Determine the [X, Y] coordinate at the center of the cell enclosing the given text.  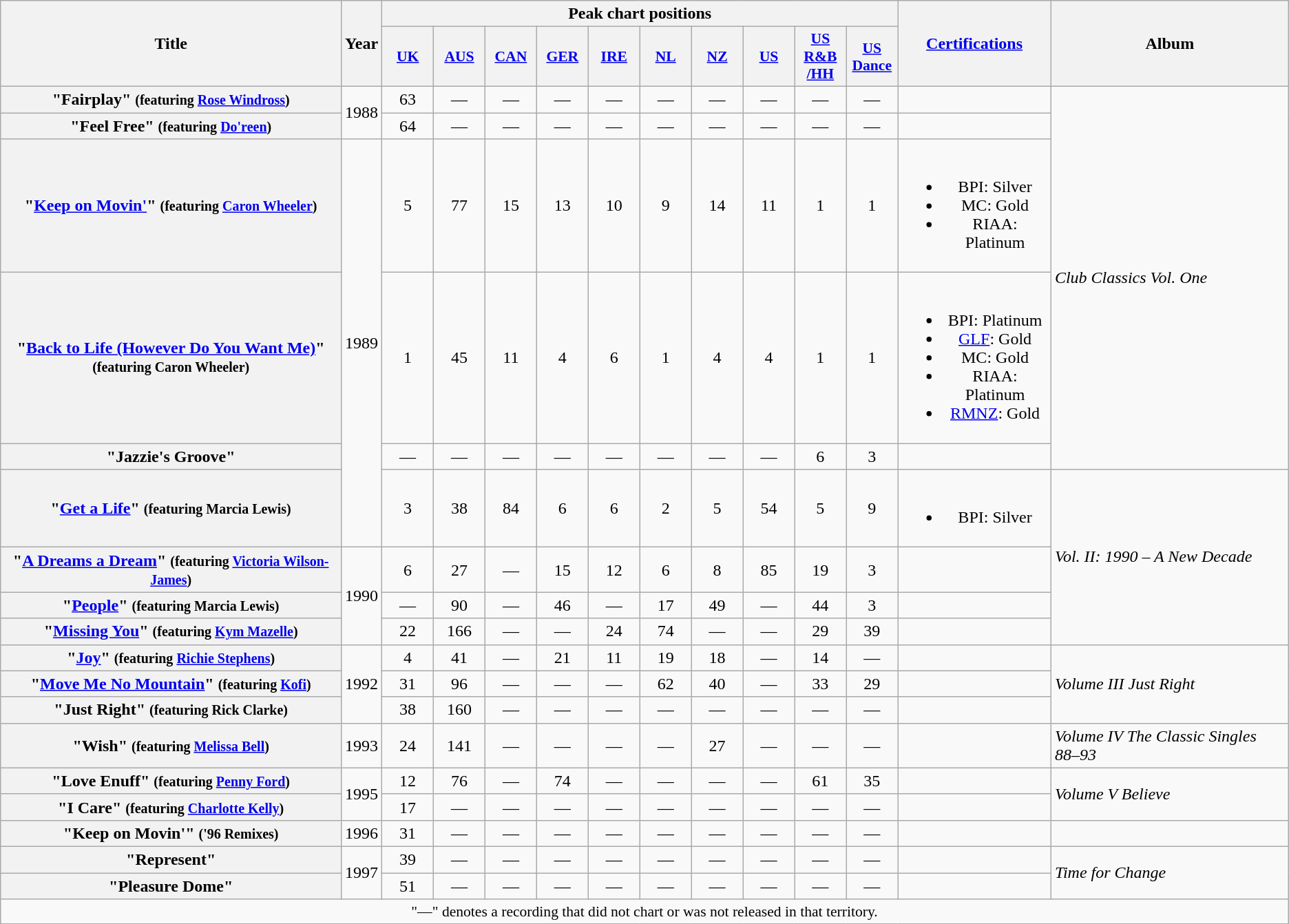
"Represent" [171, 859]
1997 [362, 872]
"Feel Free" (featuring Do'reen) [171, 126]
Volume IV The Classic Singles 88–93 [1169, 745]
54 [768, 508]
NL [665, 56]
"People" (featuring Marcia Lewis) [171, 605]
160 [460, 710]
Time for Change [1169, 872]
"A Dreams a Dream" (featuring Victoria Wilson-James) [171, 570]
1989 [362, 343]
"Move Me No Mountain" (featuring Kofi) [171, 684]
41 [460, 658]
"Wish" (featuring Melissa Bell) [171, 745]
Year [362, 44]
NZ [717, 56]
Title [171, 44]
BPI: PlatinumGLF: GoldMC: GoldRIAA: PlatinumRMNZ: Gold [975, 358]
1992 [362, 684]
33 [821, 684]
40 [717, 684]
USDance [872, 56]
Volume III Just Right [1169, 684]
"Fairplay" (featuring Rose Windross) [171, 99]
96 [460, 684]
"—" denotes a recording that did not chart or was not released in that territory. [644, 912]
UK [408, 56]
Peak chart positions [640, 14]
IRE [614, 56]
"Jazzie's Groove" [171, 456]
1996 [362, 833]
166 [460, 631]
"Keep on Movin'" ('96 Remixes) [171, 833]
CAN [511, 56]
"Get a Life" (featuring Marcia Lewis) [171, 508]
GER [562, 56]
1995 [362, 794]
Certifications [975, 44]
BPI: Silver [975, 508]
"Love Enuff" (featuring Penny Ford) [171, 781]
Vol. II: 1990 – A New Decade [1169, 557]
Album [1169, 44]
85 [768, 570]
"Back to Life (However Do You Want Me)"(featuring Caron Wheeler) [171, 358]
63 [408, 99]
"Keep on Movin'" (featuring Caron Wheeler) [171, 206]
1993 [362, 745]
"I Care" (featuring Charlotte Kelly) [171, 807]
AUS [460, 56]
77 [460, 206]
"Just Right" (featuring Rick Clarke) [171, 710]
8 [717, 570]
90 [460, 605]
22 [408, 631]
2 [665, 508]
"Pleasure Dome" [171, 886]
18 [717, 658]
35 [872, 781]
51 [408, 886]
Club Classics Vol. One [1169, 277]
62 [665, 684]
44 [821, 605]
BPI: SilverMC: GoldRIAA: Platinum [975, 206]
Volume V Believe [1169, 794]
45 [460, 358]
13 [562, 206]
1988 [362, 112]
21 [562, 658]
141 [460, 745]
1990 [362, 596]
USR&B/HH [821, 56]
84 [511, 508]
64 [408, 126]
"Joy" (featuring Richie Stephens) [171, 658]
61 [821, 781]
US [768, 56]
49 [717, 605]
46 [562, 605]
10 [614, 206]
"Missing You" (featuring Kym Mazelle) [171, 631]
76 [460, 781]
